Determine the (X, Y) coordinate at the center of the cell enclosing the given text.  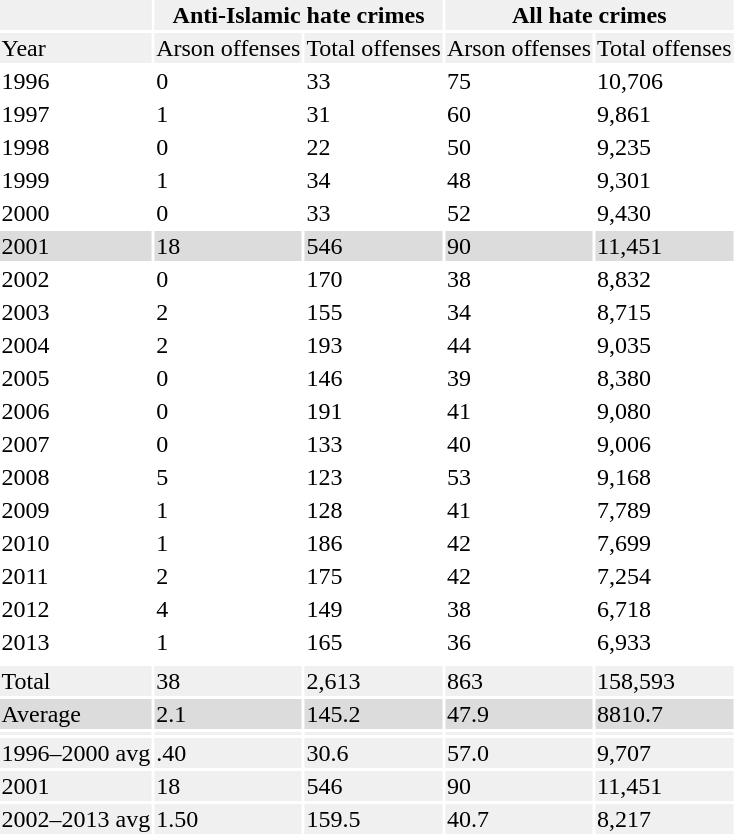
10,706 (665, 81)
155 (374, 312)
863 (518, 681)
2007 (76, 444)
2011 (76, 576)
Average (76, 714)
9,168 (665, 477)
7,699 (665, 543)
191 (374, 411)
8,715 (665, 312)
9,861 (665, 114)
60 (518, 114)
8810.7 (665, 714)
2012 (76, 609)
31 (374, 114)
Anti-Islamic hate crimes (299, 15)
30.6 (374, 753)
2.1 (228, 714)
.40 (228, 753)
2010 (76, 543)
175 (374, 576)
149 (374, 609)
1997 (76, 114)
186 (374, 543)
47.9 (518, 714)
9,035 (665, 345)
9,235 (665, 147)
1996–2000 avg (76, 753)
52 (518, 213)
1.50 (228, 819)
36 (518, 642)
2008 (76, 477)
2003 (76, 312)
4 (228, 609)
133 (374, 444)
7,254 (665, 576)
2004 (76, 345)
2013 (76, 642)
158,593 (665, 681)
1996 (76, 81)
9,006 (665, 444)
7,789 (665, 510)
8,217 (665, 819)
53 (518, 477)
145.2 (374, 714)
170 (374, 279)
193 (374, 345)
165 (374, 642)
40.7 (518, 819)
9,301 (665, 180)
All hate crimes (589, 15)
2002–2013 avg (76, 819)
2009 (76, 510)
146 (374, 378)
9,430 (665, 213)
6,933 (665, 642)
9,707 (665, 753)
2005 (76, 378)
57.0 (518, 753)
5 (228, 477)
1999 (76, 180)
39 (518, 378)
128 (374, 510)
40 (518, 444)
159.5 (374, 819)
Total (76, 681)
2006 (76, 411)
Year (76, 48)
75 (518, 81)
22 (374, 147)
44 (518, 345)
8,832 (665, 279)
48 (518, 180)
50 (518, 147)
2,613 (374, 681)
2000 (76, 213)
8,380 (665, 378)
6,718 (665, 609)
123 (374, 477)
9,080 (665, 411)
1998 (76, 147)
2002 (76, 279)
